From the cell containing the given text, extract its center point as (x, y) coordinate. 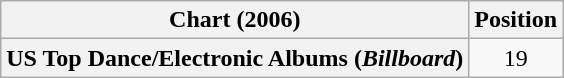
Position (516, 20)
Chart (2006) (235, 20)
US Top Dance/Electronic Albums (Billboard) (235, 58)
19 (516, 58)
